Provide the [x, y] coordinate of the cell's center where the given text is located.  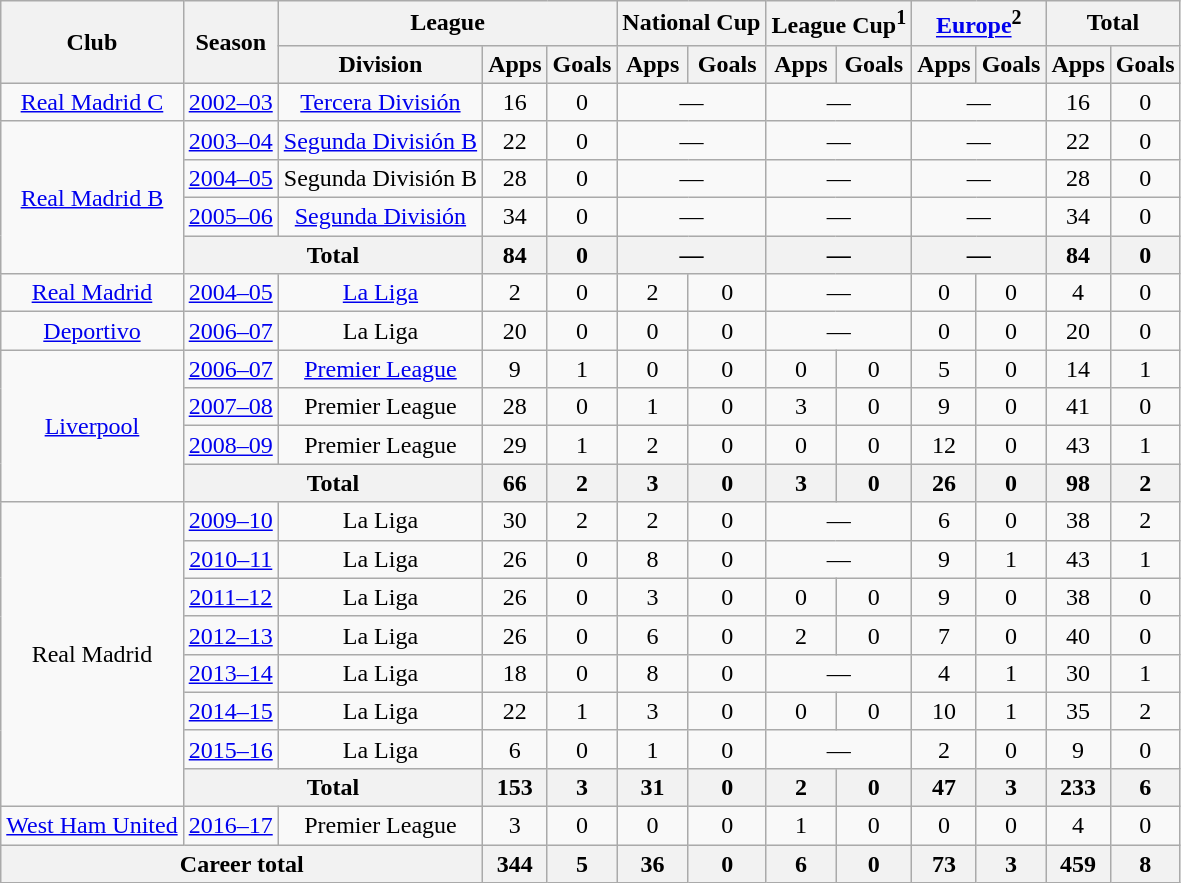
2003–04 [230, 140]
2015–16 [230, 749]
2008–09 [230, 445]
36 [653, 864]
2005–06 [230, 217]
National Cup [692, 24]
344 [515, 864]
12 [944, 445]
31 [653, 787]
2010–11 [230, 559]
League [448, 24]
233 [1078, 787]
2012–13 [230, 635]
Career total [242, 864]
Europe2 [979, 24]
2014–15 [230, 711]
41 [1078, 407]
Real Madrid B [92, 197]
459 [1078, 864]
2011–12 [230, 597]
73 [944, 864]
2016–17 [230, 826]
98 [1078, 483]
35 [1078, 711]
2013–14 [230, 673]
29 [515, 445]
2002–03 [230, 102]
66 [515, 483]
10 [944, 711]
14 [1078, 369]
18 [515, 673]
Real Madrid C [92, 102]
7 [944, 635]
West Ham United [92, 826]
Season [230, 42]
Division [380, 64]
Club [92, 42]
2007–08 [230, 407]
League Cup1 [839, 24]
40 [1078, 635]
2009–10 [230, 521]
153 [515, 787]
Tercera División [380, 102]
Segunda División [380, 217]
47 [944, 787]
Deportivo [92, 331]
Liverpool [92, 426]
